From the cell containing the given text, extract its center point as (X, Y) coordinate. 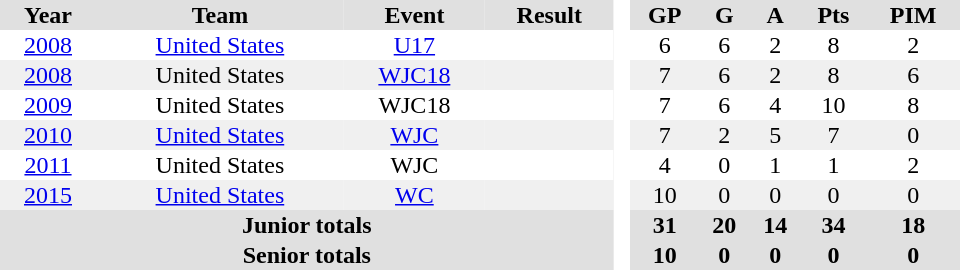
31 (665, 225)
U17 (414, 45)
20 (724, 225)
Pts (834, 15)
Senior totals (307, 255)
PIM (913, 15)
2015 (48, 195)
Year (48, 15)
Result (550, 15)
Team (220, 15)
Junior totals (307, 225)
WC (414, 195)
2009 (48, 105)
18 (913, 225)
Event (414, 15)
A (776, 15)
5 (776, 135)
14 (776, 225)
2011 (48, 165)
2010 (48, 135)
G (724, 15)
34 (834, 225)
GP (665, 15)
